Scan for the cell matching the given text and deliver its (X, Y) coordinate at center. 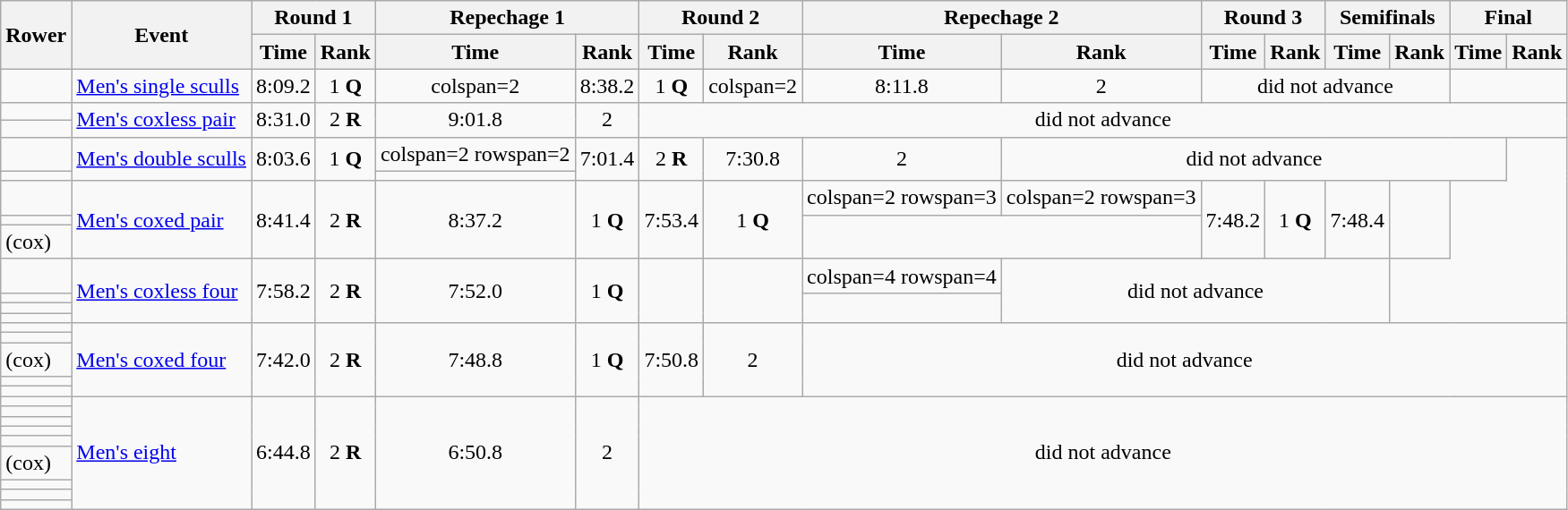
7:50.8 (672, 360)
9:01.8 (475, 120)
8:41.4 (283, 220)
8:09.2 (283, 86)
6:44.8 (283, 453)
Men's coxed pair (161, 220)
Semifinals (1388, 18)
Men's coxless four (161, 290)
Men's single sculls (161, 86)
7:53.4 (672, 220)
8:11.8 (903, 86)
Men's double sculls (161, 159)
Men's eight (161, 453)
8:03.6 (283, 159)
7:48.4 (1358, 220)
Men's coxless pair (161, 120)
colspan=4 rowspan=4 (903, 276)
Repechage 1 (507, 18)
7:58.2 (283, 290)
7:30.8 (753, 159)
7:42.0 (283, 360)
Final (1508, 18)
Round 2 (721, 18)
7:48.2 (1233, 220)
Rower (36, 35)
Round 3 (1263, 18)
7:48.8 (475, 360)
Round 1 (313, 18)
8:31.0 (283, 120)
7:01.4 (607, 159)
8:38.2 (607, 86)
Men's coxed four (161, 360)
7:52.0 (475, 290)
Event (161, 35)
Repechage 2 (1002, 18)
8:37.2 (475, 220)
colspan=2 rowspan=2 (475, 154)
6:50.8 (475, 453)
